Search for the cell housing the specified text and yield its [X, Y] center coordinate. 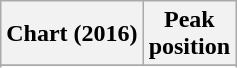
Chart (2016) [72, 34]
Peakposition [189, 34]
